Scan for the cell matching the given text and deliver its [x, y] coordinate at center. 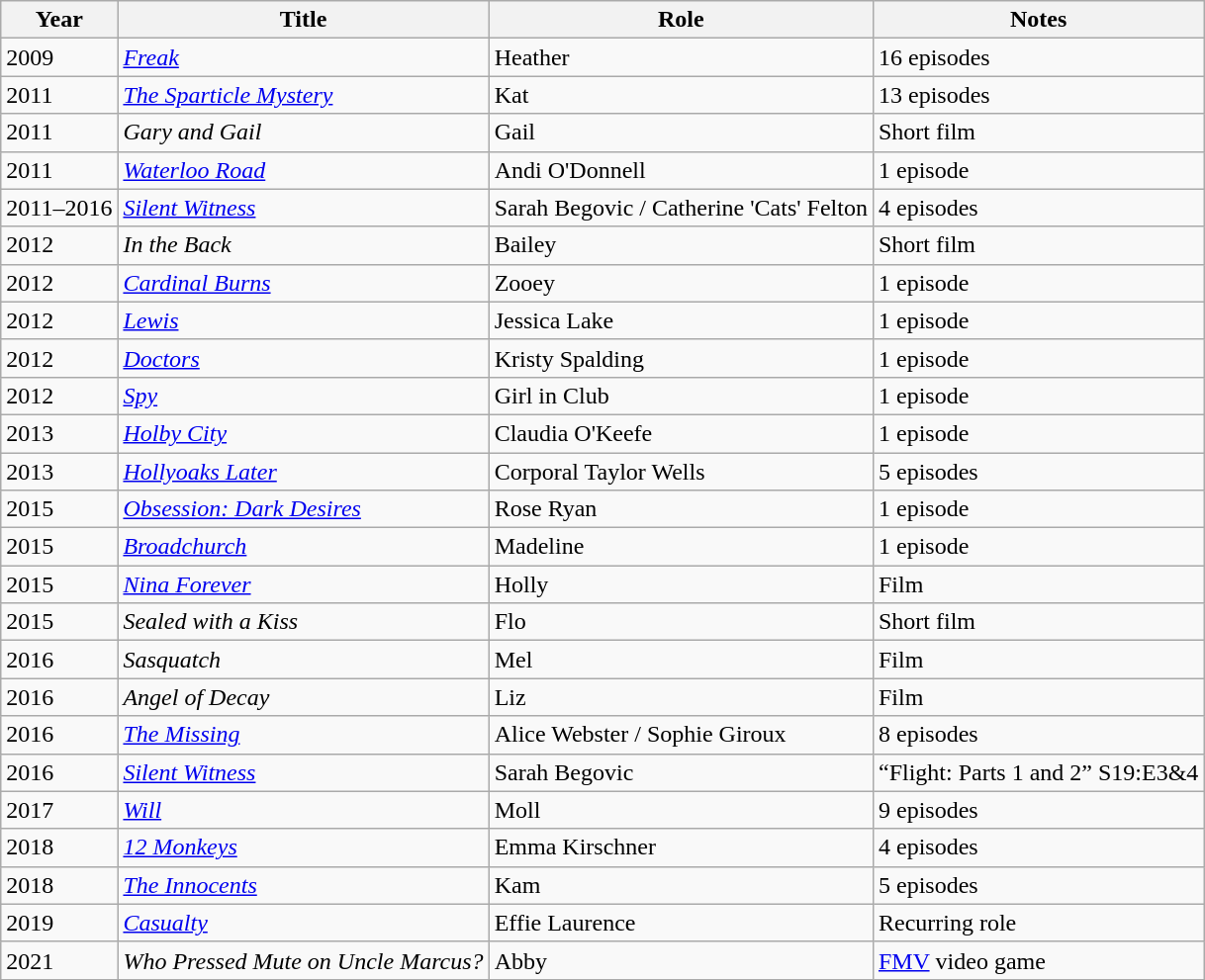
12 Monkeys [303, 847]
16 episodes [1038, 57]
8 episodes [1038, 735]
Year [59, 20]
Obsession: Dark Desires [303, 509]
Andi O'Donnell [681, 170]
The Sparticle Mystery [303, 95]
Who Pressed Mute on Uncle Marcus? [303, 960]
Sasquatch [303, 660]
Mel [681, 660]
Sarah Begovic [681, 772]
Lewis [303, 320]
Sarah Begovic / Catherine 'Cats' Felton [681, 208]
Alice Webster / Sophie Giroux [681, 735]
Angel of Decay [303, 697]
Rose Ryan [681, 509]
Gary and Gail [303, 133]
Holby City [303, 433]
Abby [681, 960]
The Missing [303, 735]
Spy [303, 396]
Casualty [303, 923]
Zooey [681, 283]
Heather [681, 57]
Effie Laurence [681, 923]
2017 [59, 810]
9 episodes [1038, 810]
13 episodes [1038, 95]
Title [303, 20]
Nina Forever [303, 584]
In the Back [303, 245]
Emma Kirschner [681, 847]
Kristy Spalding [681, 358]
Doctors [303, 358]
2011–2016 [59, 208]
Waterloo Road [303, 170]
Kam [681, 885]
Claudia O'Keefe [681, 433]
2021 [59, 960]
Broadchurch [303, 547]
Corporal Taylor Wells [681, 472]
The Innocents [303, 885]
Role [681, 20]
Madeline [681, 547]
Moll [681, 810]
2019 [59, 923]
“Flight: Parts 1 and 2” S19:E3&4 [1038, 772]
Freak [303, 57]
Kat [681, 95]
Liz [681, 697]
Bailey [681, 245]
Will [303, 810]
2009 [59, 57]
Hollyoaks Later [303, 472]
Recurring role [1038, 923]
Notes [1038, 20]
Sealed with a Kiss [303, 622]
Jessica Lake [681, 320]
Girl in Club [681, 396]
Flo [681, 622]
FMV video game [1038, 960]
Gail [681, 133]
Cardinal Burns [303, 283]
Holly [681, 584]
